Pinpoint the cell where the given text exists, returning its [x, y] midpoint coordinate. 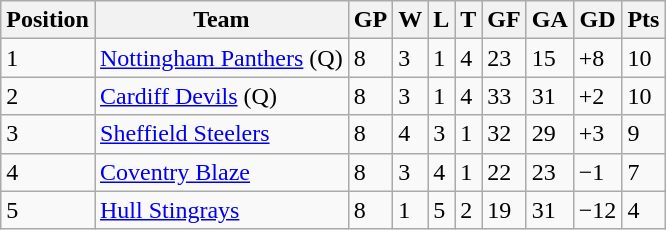
−12 [598, 210]
GP [370, 20]
Hull Stingrays [221, 210]
GF [504, 20]
29 [550, 134]
15 [550, 58]
22 [504, 172]
Coventry Blaze [221, 172]
T [468, 20]
9 [644, 134]
32 [504, 134]
Pts [644, 20]
−1 [598, 172]
33 [504, 96]
+3 [598, 134]
Sheffield Steelers [221, 134]
W [410, 20]
Team [221, 20]
Nottingham Panthers (Q) [221, 58]
7 [644, 172]
GD [598, 20]
Position [48, 20]
+8 [598, 58]
Cardiff Devils (Q) [221, 96]
+2 [598, 96]
GA [550, 20]
L [442, 20]
19 [504, 210]
